Scan for the cell matching the given text and deliver its (X, Y) coordinate at center. 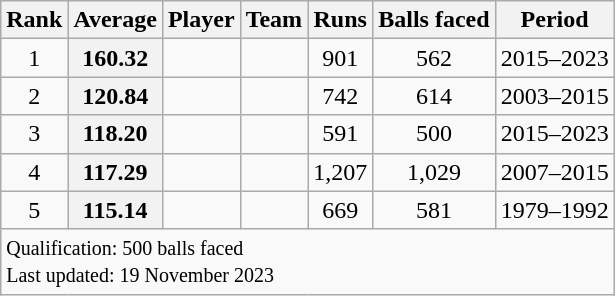
2003–2015 (554, 96)
3 (34, 134)
562 (434, 58)
2007–2015 (554, 172)
5 (34, 210)
591 (340, 134)
901 (340, 58)
160.32 (116, 58)
Runs (340, 20)
581 (434, 210)
500 (434, 134)
120.84 (116, 96)
4 (34, 172)
742 (340, 96)
Balls faced (434, 20)
669 (340, 210)
Qualification: 500 balls facedLast updated: 19 November 2023 (308, 262)
1,029 (434, 172)
2 (34, 96)
Rank (34, 20)
117.29 (116, 172)
Player (201, 20)
Period (554, 20)
1,207 (340, 172)
115.14 (116, 210)
Team (274, 20)
118.20 (116, 134)
1 (34, 58)
Average (116, 20)
614 (434, 96)
1979–1992 (554, 210)
